Find where the given text appears and provide that cell's center as [X, Y] coordinate. 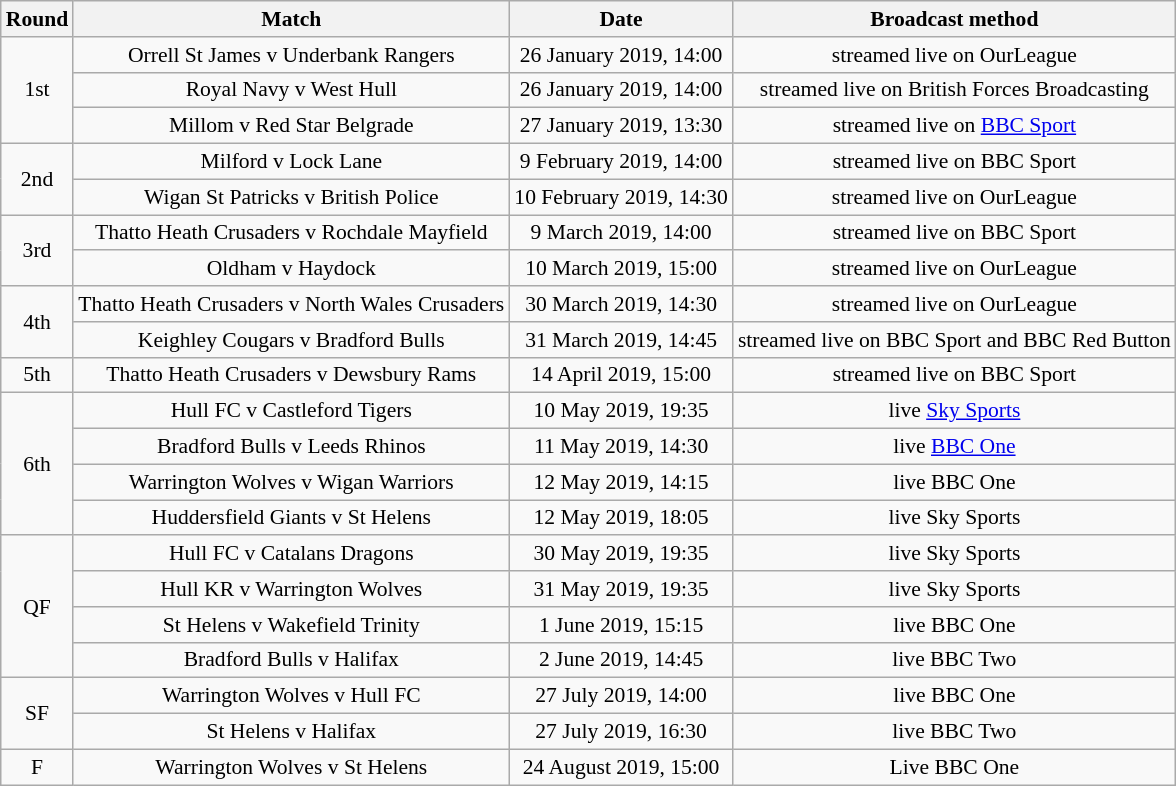
27 July 2019, 16:30 [621, 732]
1st [38, 90]
Millom v Red Star Belgrade [291, 126]
Oldham v Haydock [291, 269]
Keighley Cougars v Bradford Bulls [291, 340]
St Helens v Halifax [291, 732]
Match [291, 19]
streamed live on British Forces Broadcasting [954, 90]
27 July 2019, 14:00 [621, 696]
F [38, 767]
Live BBC One [954, 767]
Bradford Bulls v Halifax [291, 660]
31 May 2019, 19:35 [621, 589]
11 May 2019, 14:30 [621, 447]
Warrington Wolves v St Helens [291, 767]
Hull KR v Warrington Wolves [291, 589]
30 March 2019, 14:30 [621, 304]
9 February 2019, 14:00 [621, 162]
31 March 2019, 14:45 [621, 340]
12 May 2019, 18:05 [621, 518]
10 May 2019, 19:35 [621, 411]
Wigan St Patricks v British Police [291, 197]
14 April 2019, 15:00 [621, 375]
30 May 2019, 19:35 [621, 554]
Milford v Lock Lane [291, 162]
SF [38, 714]
5th [38, 375]
streamed live on BBC Sport and BBC Red Button [954, 340]
1 June 2019, 15:15 [621, 625]
Warrington Wolves v Wigan Warriors [291, 482]
2 June 2019, 14:45 [621, 660]
12 May 2019, 14:15 [621, 482]
2nd [38, 180]
24 August 2019, 15:00 [621, 767]
6th [38, 464]
Huddersfield Giants v St Helens [291, 518]
QF [38, 607]
Warrington Wolves v Hull FC [291, 696]
Hull FC v Castleford Tigers [291, 411]
10 February 2019, 14:30 [621, 197]
9 March 2019, 14:00 [621, 233]
Broadcast method [954, 19]
4th [38, 322]
10 March 2019, 15:00 [621, 269]
Round [38, 19]
Thatto Heath Crusaders v Rochdale Mayfield [291, 233]
St Helens v Wakefield Trinity [291, 625]
3rd [38, 250]
27 January 2019, 13:30 [621, 126]
Royal Navy v West Hull [291, 90]
Thatto Heath Crusaders v North Wales Crusaders [291, 304]
Thatto Heath Crusaders v Dewsbury Rams [291, 375]
Date [621, 19]
Hull FC v Catalans Dragons [291, 554]
Bradford Bulls v Leeds Rhinos [291, 447]
Orrell St James v Underbank Rangers [291, 55]
